Locate the cell with the specified text and output its (X, Y) center coordinate. 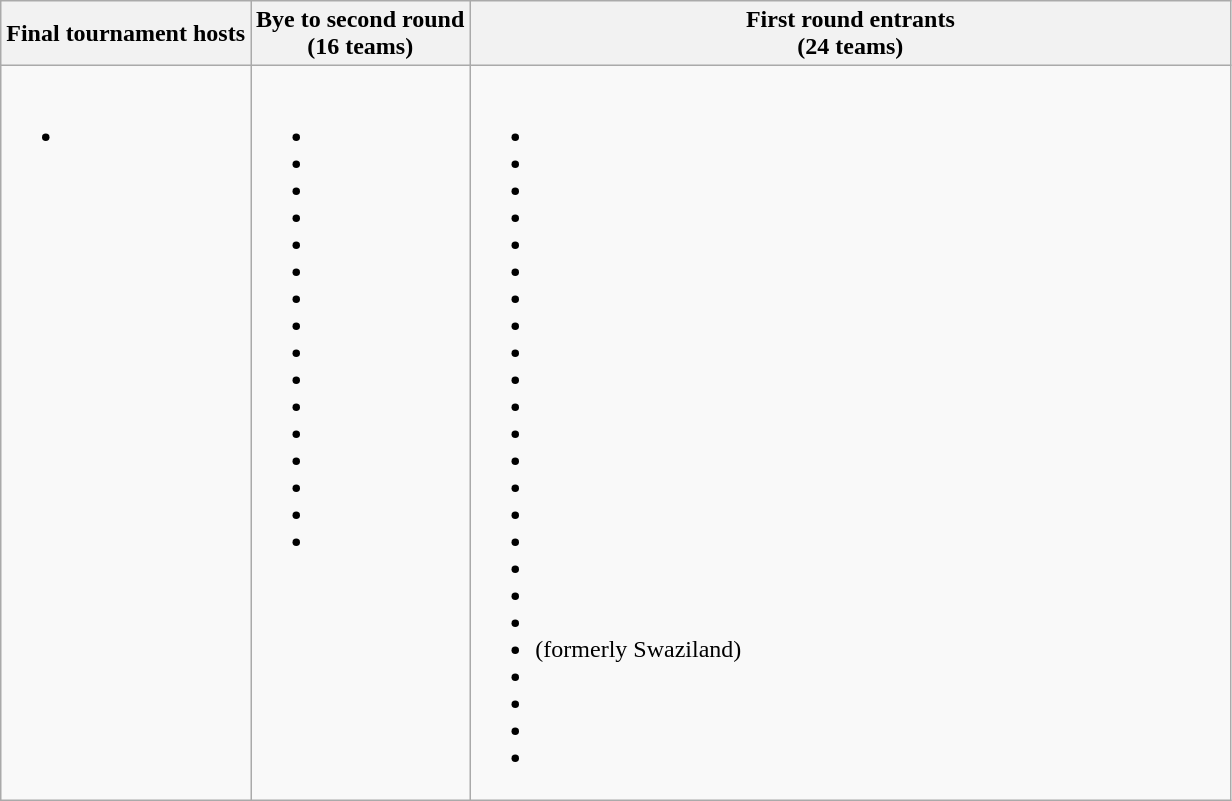
Final tournament hosts (126, 34)
Bye to second round(16 teams) (360, 34)
(formerly Swaziland) (850, 433)
First round entrants(24 teams) (850, 34)
